Scan for the cell matching the given text and deliver its [X, Y] coordinate at center. 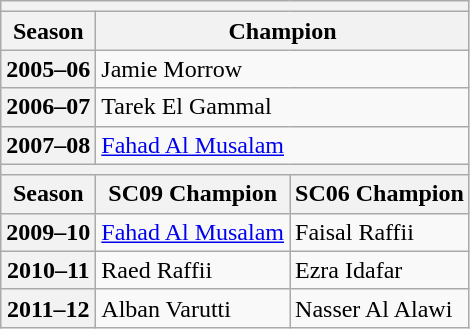
2009–10 [48, 232]
2010–11 [48, 270]
2011–12 [48, 308]
2006–07 [48, 107]
SC06 Champion [380, 194]
Alban Varutti [193, 308]
2007–08 [48, 145]
Nasser Al Alawi [380, 308]
Raed Raffii [193, 270]
Jamie Morrow [283, 69]
SC09 Champion [193, 194]
Ezra Idafar [380, 270]
Tarek El Gammal [283, 107]
Champion [283, 31]
2005–06 [48, 69]
Faisal Raffii [380, 232]
